Search for the cell housing the specified text and yield its (x, y) center coordinate. 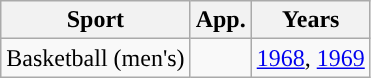
Sport (96, 20)
Years (310, 20)
App. (220, 20)
1968, 1969 (310, 58)
Basketball (men's) (96, 58)
